Capture the cell that displays the provided text and extract its [x, y] central coordinate. 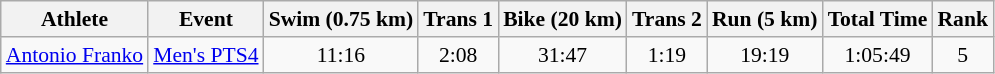
Athlete [74, 19]
Antonio Franko [74, 55]
Bike (20 km) [562, 19]
Trans 1 [458, 19]
Run (5 km) [765, 19]
1:05:49 [878, 55]
1:19 [667, 55]
5 [962, 55]
Trans 2 [667, 19]
11:16 [342, 55]
19:19 [765, 55]
Total Time [878, 19]
31:47 [562, 55]
2:08 [458, 55]
Rank [962, 19]
Men's PTS4 [206, 55]
Swim (0.75 km) [342, 19]
Event [206, 19]
